Return [x, y] of the center of cell containing provided text 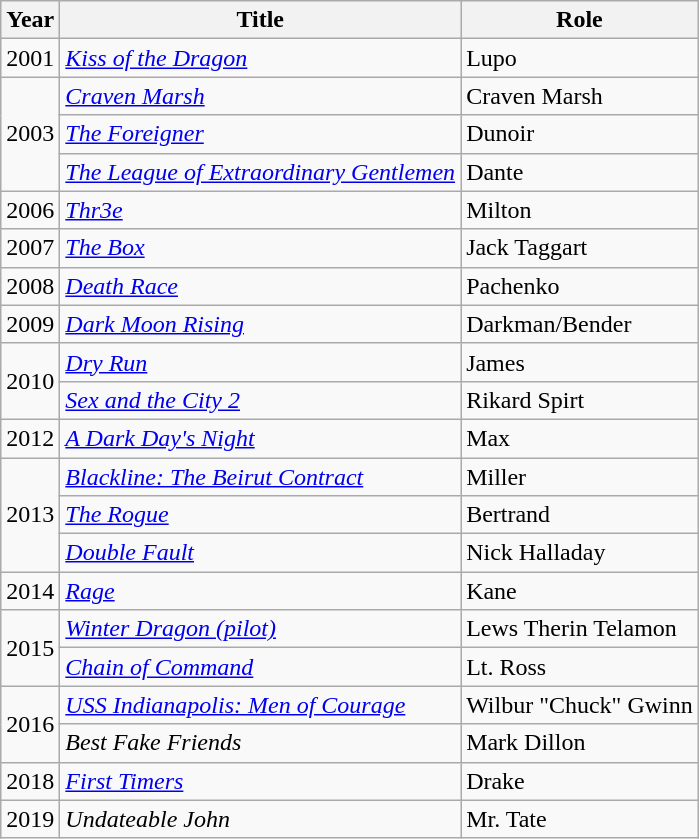
Double Fault [260, 553]
Miller [580, 477]
Pachenko [580, 286]
Lupo [580, 58]
Rage [260, 591]
Sex and the City 2 [260, 400]
2018 [30, 781]
Dante [580, 172]
James [580, 362]
Lt. Ross [580, 667]
Rikard Spirt [580, 400]
Title [260, 20]
Mark Dillon [580, 743]
Dry Run [260, 362]
A Dark Day's Night [260, 438]
Bertrand [580, 515]
Kane [580, 591]
Role [580, 20]
2006 [30, 210]
Darkman/Bender [580, 324]
Lews Therin Telamon [580, 629]
The Box [260, 248]
Chain of Command [260, 667]
Milton [580, 210]
Undateable John [260, 819]
Mr. Tate [580, 819]
2009 [30, 324]
First Timers [260, 781]
The League of Extraordinary Gentlemen [260, 172]
2003 [30, 134]
2007 [30, 248]
Wilbur "Chuck" Gwinn [580, 705]
Max [580, 438]
2012 [30, 438]
USS Indianapolis: Men of Courage [260, 705]
Drake [580, 781]
2001 [30, 58]
2015 [30, 648]
Nick Halladay [580, 553]
Winter Dragon (pilot) [260, 629]
The Rogue [260, 515]
Year [30, 20]
Jack Taggart [580, 248]
Best Fake Friends [260, 743]
2014 [30, 591]
Thr3e [260, 210]
2019 [30, 819]
2010 [30, 381]
Kiss of the Dragon [260, 58]
2016 [30, 724]
The Foreigner [260, 134]
2008 [30, 286]
Death Race [260, 286]
2013 [30, 515]
Dunoir [580, 134]
Blackline: The Beirut Contract [260, 477]
Dark Moon Rising [260, 324]
